Identify which cell holds the provided text, then report its [x, y] central coordinate. 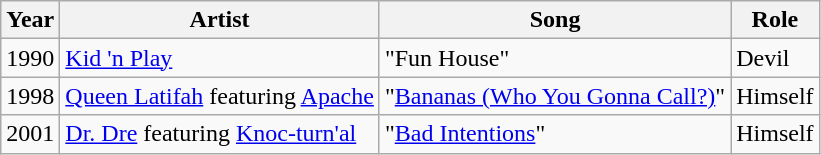
Role [775, 20]
Kid 'n Play [220, 58]
Year [30, 20]
1998 [30, 96]
Devil [775, 58]
Queen Latifah featuring Apache [220, 96]
1990 [30, 58]
2001 [30, 134]
"Fun House" [554, 58]
"Bananas (Who You Gonna Call?)" [554, 96]
Artist [220, 20]
Dr. Dre featuring Knoc-turn'al [220, 134]
Song [554, 20]
"Bad Intentions" [554, 134]
